Capture the cell that displays the provided text and extract its [X, Y] central coordinate. 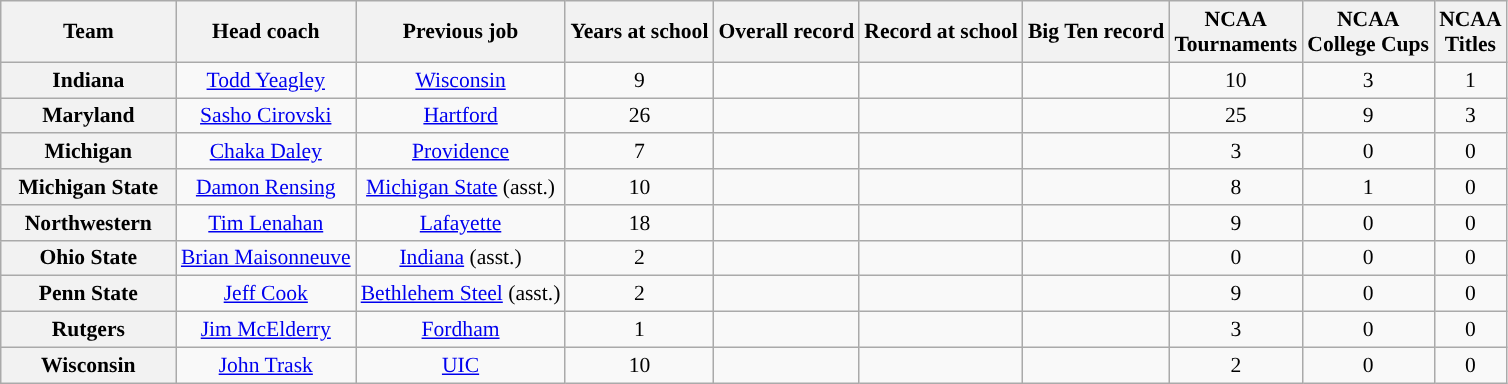
Todd Yeagley [266, 80]
Head coach [266, 32]
Jim McElderry [266, 330]
Maryland [88, 116]
Ohio State [88, 258]
Indiana [88, 80]
Record at school [941, 32]
Northwestern [88, 223]
NCAATournaments [1236, 32]
25 [1236, 116]
Brian Maisonneuve [266, 258]
Fordham [461, 330]
Previous job [461, 32]
Lafayette [461, 223]
Damon Rensing [266, 187]
UIC [461, 365]
Michigan State (asst.) [461, 187]
Rutgers [88, 330]
Jeff Cook [266, 294]
26 [639, 116]
Penn State [88, 294]
Tim Lenahan [266, 223]
NCAATitles [1470, 32]
John Trask [266, 365]
Indiana (asst.) [461, 258]
Bethlehem Steel (asst.) [461, 294]
NCAACollege Cups [1368, 32]
Big Ten record [1096, 32]
18 [639, 223]
8 [1236, 187]
Team [88, 32]
7 [639, 152]
Hartford [461, 116]
Sasho Cirovski [266, 116]
Chaka Daley [266, 152]
Years at school [639, 32]
Providence [461, 152]
Michigan [88, 152]
Michigan State [88, 187]
Overall record [786, 32]
